Pinpoint the cell where the given text exists, returning its (x, y) midpoint coordinate. 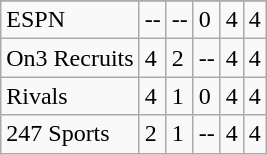
247 Sports (70, 134)
ESPN (70, 20)
On3 Recruits (70, 58)
Rivals (70, 96)
